Return the (x, y) coordinate for the center point of the cell that contains the specified text.  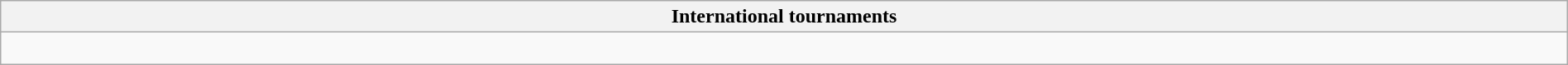
International tournaments (784, 17)
